Return (x, y) of the center of cell containing provided text 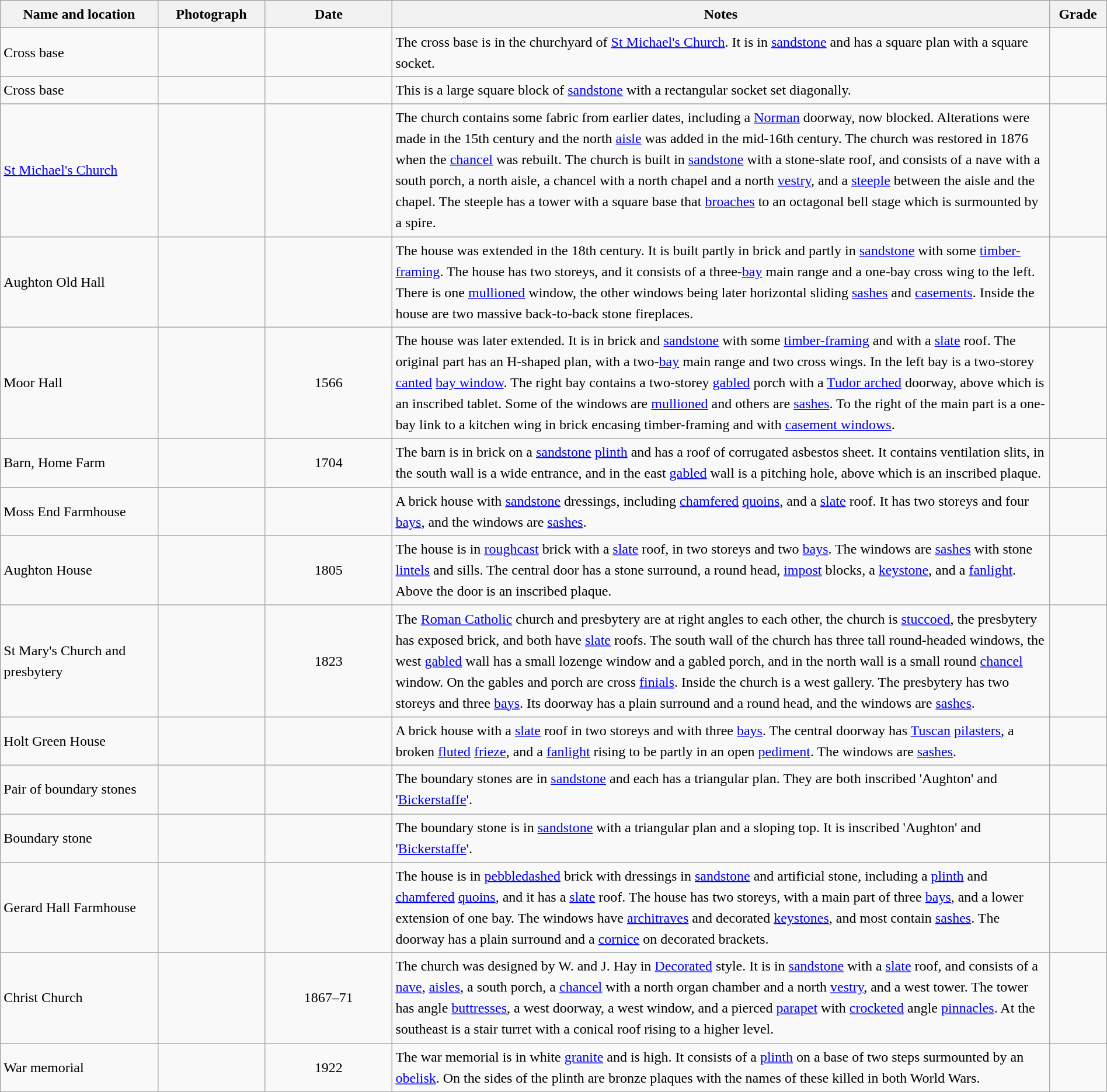
1922 (329, 1067)
Christ Church (79, 999)
Moss End Farmhouse (79, 512)
St Michael's Church (79, 171)
1867–71 (329, 999)
Grade (1078, 14)
1823 (329, 661)
1704 (329, 462)
Aughton House (79, 570)
Aughton Old Hall (79, 281)
The boundary stones are in sandstone and each has a triangular plan. They are both inscribed 'Aughton' and 'Bickerstaffe'. (720, 790)
Moor Hall (79, 383)
The boundary stone is in sandstone with a triangular plan and a sloping top. It is inscribed 'Aughton' and 'Bickerstaffe'. (720, 839)
1566 (329, 383)
This is a large square block of sandstone with a rectangular socket set diagonally. (720, 90)
1805 (329, 570)
War memorial (79, 1067)
Barn, Home Farm (79, 462)
Date (329, 14)
Name and location (79, 14)
Boundary stone (79, 839)
Holt Green House (79, 740)
A brick house with sandstone dressings, including chamfered quoins, and a slate roof. It has two storeys and four bays, and the windows are sashes. (720, 512)
Photograph (211, 14)
Notes (720, 14)
The cross base is in the churchyard of St Michael's Church. It is in sandstone and has a square plan with a square socket. (720, 53)
Gerard Hall Farmhouse (79, 907)
Pair of boundary stones (79, 790)
St Mary's Church and presbytery (79, 661)
